Determine the (X, Y) coordinate at the center of the cell enclosing the given text.  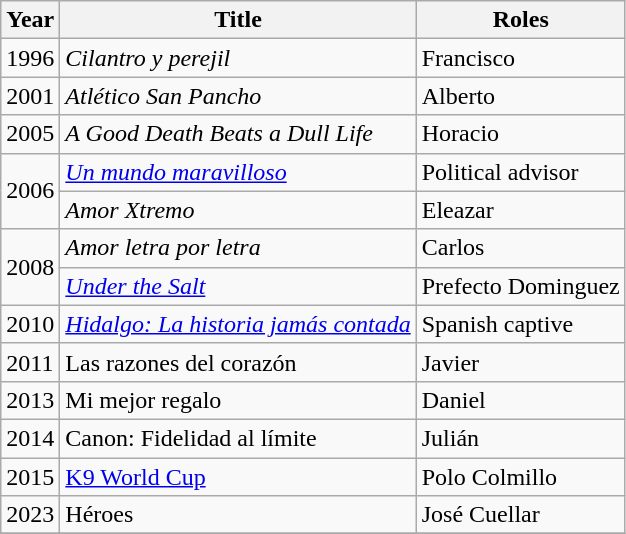
Canon: Fidelidad al límite (238, 438)
Francisco (520, 58)
2014 (30, 438)
Amor Xtremo (238, 210)
Alberto (520, 96)
Atlético San Pancho (238, 96)
K9 World Cup (238, 477)
Prefecto Dominguez (520, 286)
2005 (30, 134)
Javier (520, 362)
Mi mejor regalo (238, 400)
2013 (30, 400)
Political advisor (520, 172)
Hidalgo: La historia jamás contada (238, 324)
2023 (30, 515)
2015 (30, 477)
Cilantro y perejil (238, 58)
Spanish captive (520, 324)
2011 (30, 362)
Roles (520, 20)
Carlos (520, 248)
1996 (30, 58)
Title (238, 20)
Horacio (520, 134)
Polo Colmillo (520, 477)
Héroes (238, 515)
Un mundo maravilloso (238, 172)
Eleazar (520, 210)
Julián (520, 438)
2006 (30, 191)
Under the Salt (238, 286)
Amor letra por letra (238, 248)
2008 (30, 267)
Year (30, 20)
2010 (30, 324)
Las razones del corazón (238, 362)
2001 (30, 96)
Daniel (520, 400)
A Good Death Beats a Dull Life (238, 134)
José Cuellar (520, 515)
